Locate the cell with the specified text and output its (x, y) center coordinate. 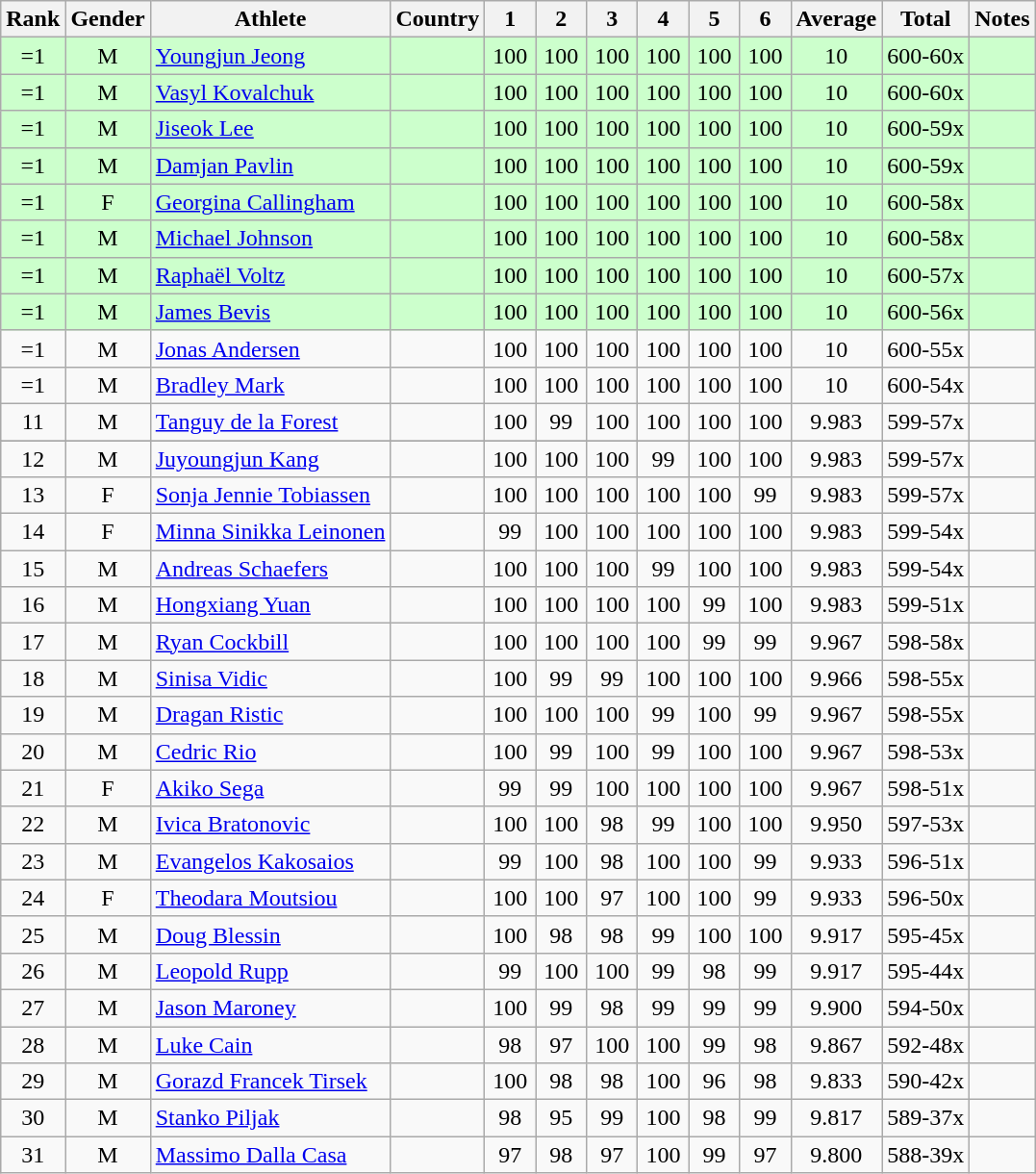
9.833 (837, 1082)
Minna Sinikka Leinonen (270, 532)
598-53x (925, 752)
596-51x (925, 861)
594-50x (925, 1008)
9.800 (837, 1155)
Doug Blessin (270, 934)
21 (33, 788)
15 (33, 569)
James Bevis (270, 312)
Gorazd Francek Tirsek (270, 1082)
Andreas Schaefers (270, 569)
Ryan Cockbill (270, 642)
9.867 (837, 1044)
Jonas Andersen (270, 348)
Notes (1002, 19)
20 (33, 752)
600-57x (925, 275)
Sonja Jennie Tobiassen (270, 496)
Evangelos Kakosaios (270, 861)
595-45x (925, 934)
Total (925, 19)
25 (33, 934)
Luke Cain (270, 1044)
Damjan Pavlin (270, 166)
6 (766, 19)
Theodara Moutsiou (270, 898)
596-50x (925, 898)
Dragan Ristic (270, 715)
Average (837, 19)
Tanguy de la Forest (270, 421)
9.900 (837, 1008)
29 (33, 1082)
31 (33, 1155)
18 (33, 678)
Stanko Piljak (270, 1118)
4 (664, 19)
Hongxiang Yuan (270, 605)
28 (33, 1044)
Raphaël Voltz (270, 275)
600-54x (925, 385)
589-37x (925, 1118)
9.950 (837, 825)
592-48x (925, 1044)
12 (33, 459)
Bradley Mark (270, 385)
27 (33, 1008)
24 (33, 898)
14 (33, 532)
30 (33, 1118)
23 (33, 861)
Vasyl Kovalchuk (270, 92)
600-56x (925, 312)
600-55x (925, 348)
Ivica Bratonovic (270, 825)
19 (33, 715)
Jason Maroney (270, 1008)
598-51x (925, 788)
Sinisa Vidic (270, 678)
Georgina Callingham (270, 202)
599-51x (925, 605)
1 (510, 19)
Akiko Sega (270, 788)
598-58x (925, 642)
96 (714, 1082)
22 (33, 825)
9.966 (837, 678)
95 (562, 1118)
597-53x (925, 825)
Massimo Dalla Casa (270, 1155)
16 (33, 605)
13 (33, 496)
26 (33, 971)
Jiseok Lee (270, 129)
3 (612, 19)
590-42x (925, 1082)
588-39x (925, 1155)
17 (33, 642)
Gender (108, 19)
9.817 (837, 1118)
Rank (33, 19)
Michael Johnson (270, 239)
Juyoungjun Kang (270, 459)
Cedric Rio (270, 752)
Country (438, 19)
Athlete (270, 19)
Leopold Rupp (270, 971)
5 (714, 19)
Youngjun Jeong (270, 56)
11 (33, 421)
2 (562, 19)
595-44x (925, 971)
